Provide the [x, y] coordinate of the cell's center where the given text is located.  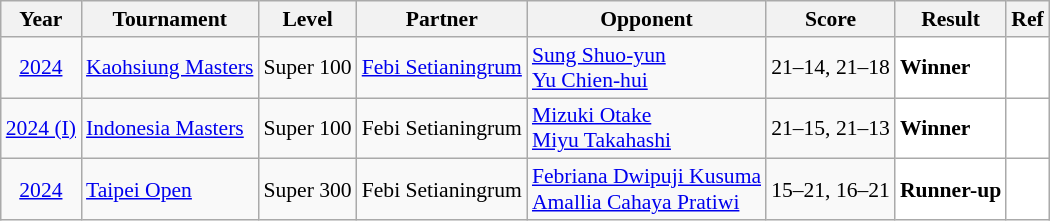
Febriana Dwipuji Kusuma Amallia Cahaya Pratiwi [646, 190]
21–14, 21–18 [830, 68]
Runner-up [950, 190]
21–15, 21–13 [830, 128]
Tournament [170, 19]
Indonesia Masters [170, 128]
Result [950, 19]
Sung Shuo-yun Yu Chien-hui [646, 68]
Opponent [646, 19]
Kaohsiung Masters [170, 68]
2024 (I) [41, 128]
Score [830, 19]
Level [307, 19]
Partner [442, 19]
Ref [1027, 19]
Year [41, 19]
Taipei Open [170, 190]
Super 300 [307, 190]
15–21, 16–21 [830, 190]
Mizuki Otake Miyu Takahashi [646, 128]
